Provide the [X, Y] coordinate of the cell's center where the given text is located.  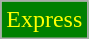
Express [44, 20]
